Search for the cell housing the specified text and yield its [x, y] center coordinate. 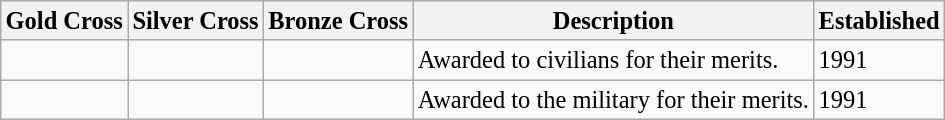
Gold Cross [64, 20]
Bronze Cross [338, 20]
Established [880, 20]
Silver Cross [196, 20]
Description [614, 20]
Awarded to civilians for their merits. [614, 60]
Awarded to the military for their merits. [614, 100]
